Return the (X, Y) coordinate for the center point of the cell that contains the specified text.  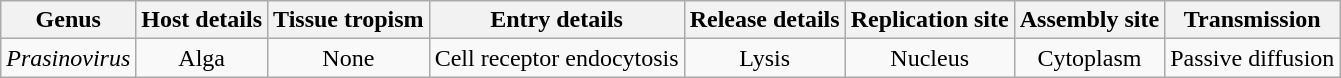
Transmission (1252, 20)
Cell receptor endocytosis (556, 58)
Release details (764, 20)
Assembly site (1089, 20)
Lysis (764, 58)
Prasinovirus (68, 58)
Nucleus (930, 58)
Cytoplasm (1089, 58)
None (349, 58)
Tissue tropism (349, 20)
Genus (68, 20)
Host details (202, 20)
Passive diffusion (1252, 58)
Entry details (556, 20)
Replication site (930, 20)
Alga (202, 58)
